Extract the [x, y] coordinate from the center of the cell holding the provided text.  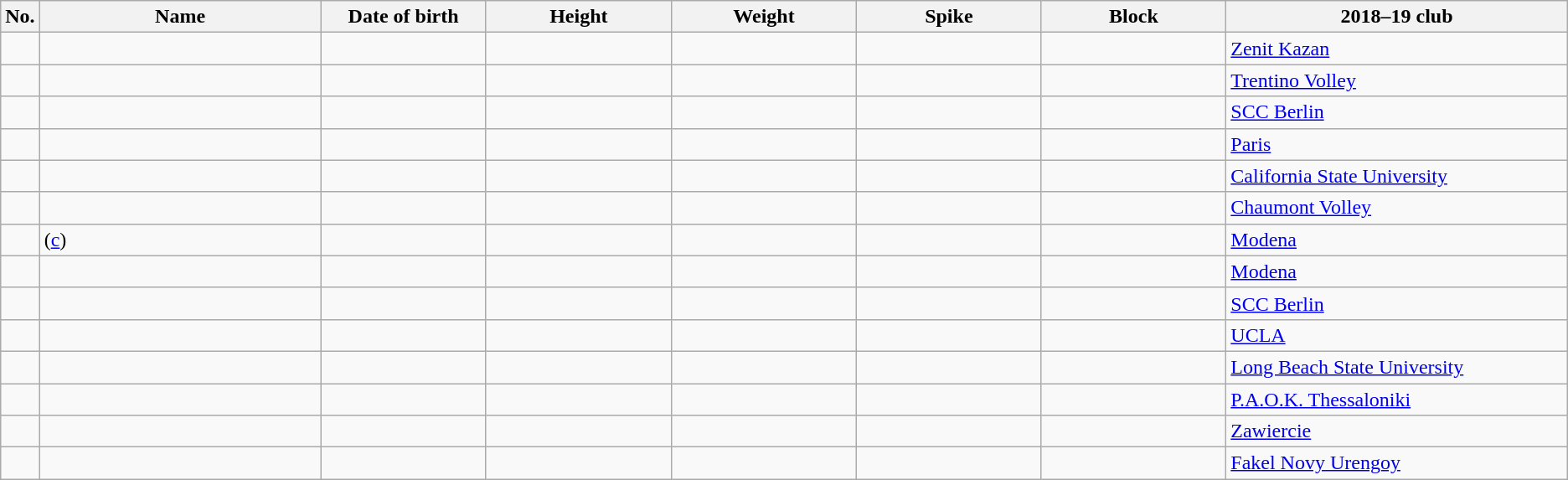
Chaumont Volley [1397, 208]
Zenit Kazan [1397, 49]
Block [1134, 17]
California State University [1397, 176]
P.A.O.K. Thessaloniki [1397, 400]
Zawiercie [1397, 431]
Name [180, 17]
(c) [180, 240]
No. [20, 17]
UCLA [1397, 335]
Fakel Novy Urengoy [1397, 463]
Date of birth [404, 17]
Weight [764, 17]
Height [578, 17]
Paris [1397, 144]
Spike [950, 17]
Trentino Volley [1397, 80]
Long Beach State University [1397, 367]
2018–19 club [1397, 17]
